Determine the (X, Y) coordinate at the center of the cell enclosing the given text.  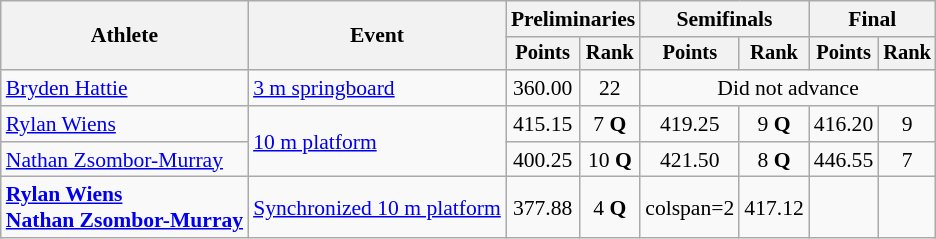
421.50 (690, 160)
416.20 (844, 124)
360.00 (543, 88)
9 Q (774, 124)
Did not advance (788, 88)
10 m platform (377, 142)
8 Q (774, 160)
10 Q (610, 160)
417.12 (774, 208)
22 (610, 88)
Rylan WiensNathan Zsombor-Murray (124, 208)
400.25 (543, 160)
446.55 (844, 160)
Final (872, 19)
419.25 (690, 124)
377.88 (543, 208)
7 Q (610, 124)
Bryden Hattie (124, 88)
colspan=2 (690, 208)
Athlete (124, 36)
415.15 (543, 124)
Semifinals (724, 19)
Synchronized 10 m platform (377, 208)
Nathan Zsombor-Murray (124, 160)
3 m springboard (377, 88)
Preliminaries (573, 19)
9 (907, 124)
Event (377, 36)
7 (907, 160)
4 Q (610, 208)
Rylan Wiens (124, 124)
